Output the (X, Y) coordinate of the center of the cell containing the given text.  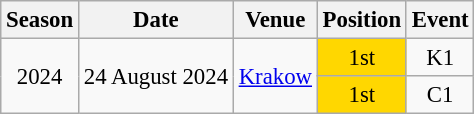
Position (362, 20)
Date (156, 20)
24 August 2024 (156, 76)
Season (40, 20)
C1 (440, 95)
K1 (440, 58)
Event (440, 20)
2024 (40, 76)
Venue (275, 20)
Krakow (275, 76)
